Locate the cell with the specified text and output its (x, y) center coordinate. 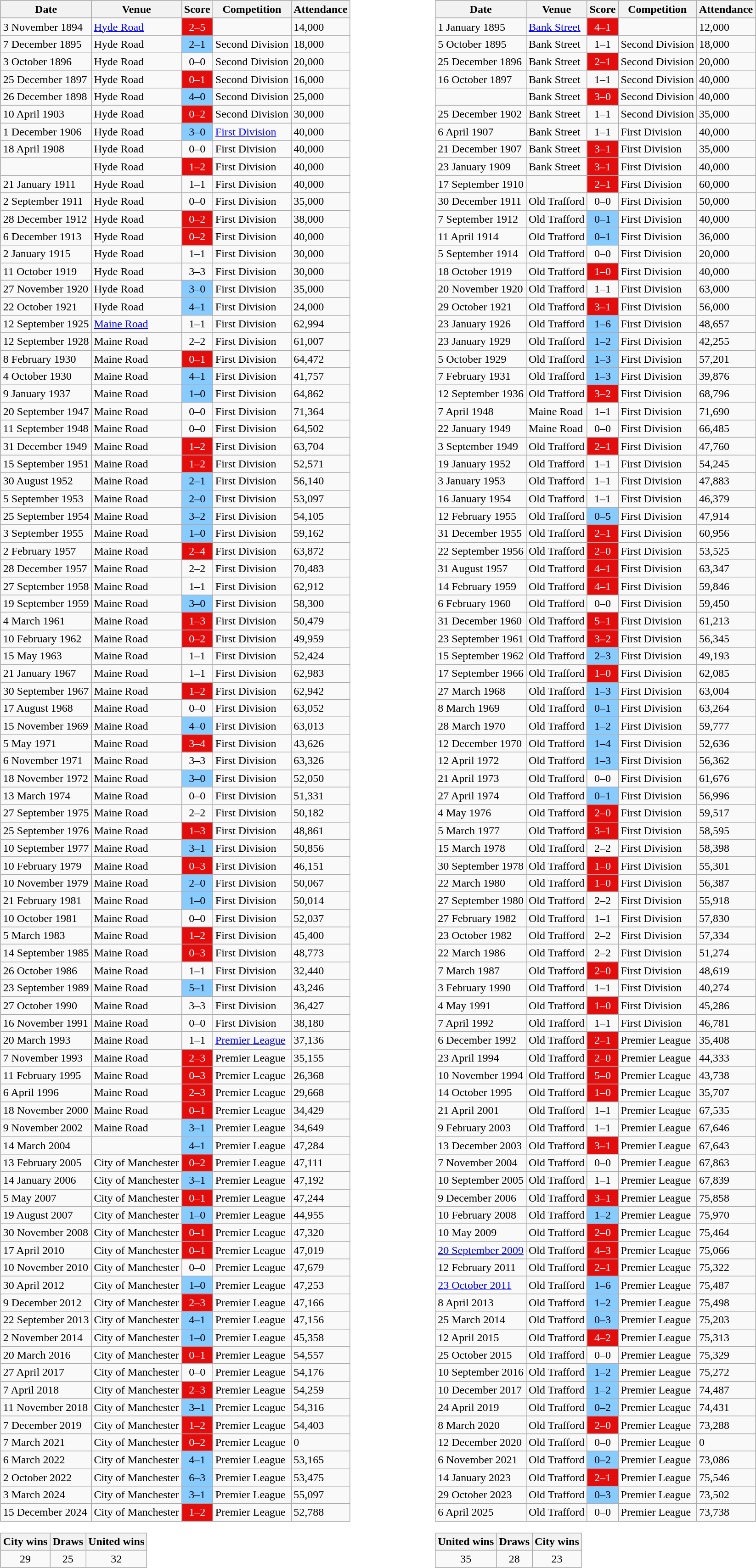
28 December 1957 (46, 568)
47,760 (726, 446)
12 December 2020 (481, 1442)
71,364 (321, 411)
59,777 (726, 726)
5 May 2007 (46, 1198)
52,788 (321, 1512)
23 (557, 1559)
47,192 (321, 1180)
59,162 (321, 534)
7 March 1987 (481, 971)
28 December 1912 (46, 219)
7 September 1912 (481, 219)
17 September 1966 (481, 674)
55,097 (321, 1495)
45,358 (321, 1338)
1 January 1895 (481, 27)
47,156 (321, 1320)
14 February 1959 (481, 586)
10 May 2009 (481, 1233)
51,274 (726, 953)
75,272 (726, 1372)
16 October 1897 (481, 79)
15 September 1951 (46, 464)
22 March 1980 (481, 883)
23 September 1989 (46, 988)
28 (514, 1559)
9 November 2002 (46, 1128)
30 September 1978 (481, 865)
3 February 1990 (481, 988)
41,757 (321, 377)
59,517 (726, 813)
50,479 (321, 621)
74,431 (726, 1407)
64,502 (321, 429)
22 October 1921 (46, 306)
22 September 2013 (46, 1320)
10 February 1962 (46, 639)
25 March 2014 (481, 1320)
50,067 (321, 883)
27 October 1990 (46, 1006)
21 April 2001 (481, 1110)
63,326 (321, 761)
13 March 1974 (46, 796)
25 September 1976 (46, 831)
25 December 1902 (481, 114)
9 January 1937 (46, 394)
52,636 (726, 743)
35,155 (321, 1058)
7 March 2021 (46, 1442)
40,274 (726, 988)
27 September 1958 (46, 586)
68,796 (726, 394)
75,322 (726, 1268)
12 September 1936 (481, 394)
27 April 1974 (481, 796)
55,301 (726, 865)
15 September 1962 (481, 656)
73,086 (726, 1460)
30 December 1911 (481, 202)
62,912 (321, 586)
48,619 (726, 971)
23 October 1982 (481, 936)
4 October 1930 (46, 377)
6 April 1996 (46, 1093)
7 December 1895 (46, 44)
31 December 1949 (46, 446)
46,151 (321, 865)
53,475 (321, 1477)
61,213 (726, 621)
63,347 (726, 568)
2–4 (197, 551)
15 March 1978 (481, 848)
5–0 (603, 1075)
27 September 1980 (481, 900)
5 September 1953 (46, 499)
58,398 (726, 848)
31 August 1957 (481, 568)
25 (68, 1559)
8 April 2013 (481, 1303)
23 January 1929 (481, 341)
42,255 (726, 341)
6 December 1913 (46, 236)
22 September 1956 (481, 551)
30 April 2012 (46, 1285)
45,400 (321, 936)
20 September 2009 (481, 1250)
2 January 1915 (46, 254)
63,013 (321, 726)
32 (117, 1559)
23 January 1926 (481, 324)
5 March 1983 (46, 936)
47,253 (321, 1285)
14 March 2004 (46, 1145)
57,334 (726, 936)
7 April 1948 (481, 411)
3 November 1894 (46, 27)
29,668 (321, 1093)
52,571 (321, 464)
47,284 (321, 1145)
20 March 2016 (46, 1355)
54,557 (321, 1355)
37,136 (321, 1040)
25,000 (321, 97)
12 February 2011 (481, 1268)
61,007 (321, 341)
6 November 1971 (46, 761)
73,502 (726, 1495)
23 October 2011 (481, 1285)
16 January 1954 (481, 499)
60,000 (726, 184)
75,498 (726, 1303)
47,914 (726, 516)
56,345 (726, 639)
15 December 2024 (46, 1512)
56,000 (726, 306)
7 February 1931 (481, 377)
75,464 (726, 1233)
67,535 (726, 1110)
75,858 (726, 1198)
10 September 1977 (46, 848)
22 March 1986 (481, 953)
53,097 (321, 499)
30 September 1967 (46, 691)
10 September 2005 (481, 1180)
24,000 (321, 306)
47,679 (321, 1268)
67,643 (726, 1145)
14,000 (321, 27)
20 November 1920 (481, 289)
8 March 1969 (481, 708)
56,387 (726, 883)
43,626 (321, 743)
10 December 2017 (481, 1390)
60,956 (726, 534)
3 January 1953 (481, 481)
36,000 (726, 236)
47,883 (726, 481)
34,429 (321, 1110)
49,959 (321, 639)
11 September 1948 (46, 429)
54,105 (321, 516)
10 September 2016 (481, 1372)
11 February 1995 (46, 1075)
58,595 (726, 831)
16,000 (321, 79)
25 December 1896 (481, 62)
13 December 2003 (481, 1145)
56,362 (726, 761)
26 October 1986 (46, 971)
5 October 1929 (481, 359)
9 December 2006 (481, 1198)
12,000 (726, 27)
14 September 1985 (46, 953)
75,546 (726, 1477)
3 September 1949 (481, 446)
4 May 1976 (481, 813)
22 January 1949 (481, 429)
54,176 (321, 1372)
35,408 (726, 1040)
11 November 2018 (46, 1407)
27 November 1920 (46, 289)
21 February 1981 (46, 900)
26 December 1898 (46, 97)
7 April 1992 (481, 1023)
57,201 (726, 359)
47,320 (321, 1233)
31 December 1960 (481, 621)
10 November 1979 (46, 883)
5 May 1971 (46, 743)
63,000 (726, 289)
75,313 (726, 1338)
18 November 1972 (46, 778)
47,166 (321, 1303)
5 September 1914 (481, 254)
43,246 (321, 988)
50,000 (726, 202)
25 September 1954 (46, 516)
61,676 (726, 778)
52,424 (321, 656)
38,180 (321, 1023)
29 October 1921 (481, 306)
23 January 1909 (481, 167)
21 April 1973 (481, 778)
3–4 (197, 743)
19 September 1959 (46, 603)
6 March 2022 (46, 1460)
46,781 (726, 1023)
3 March 2024 (46, 1495)
63,052 (321, 708)
12 February 1955 (481, 516)
64,862 (321, 394)
18 October 1919 (481, 271)
18 November 2000 (46, 1110)
3 October 1896 (46, 62)
46,379 (726, 499)
29 October 2023 (481, 1495)
62,994 (321, 324)
12 September 1925 (46, 324)
50,014 (321, 900)
2 February 1957 (46, 551)
10 February 2008 (481, 1215)
21 January 1967 (46, 674)
7 November 1993 (46, 1058)
53,525 (726, 551)
75,203 (726, 1320)
70,483 (321, 568)
63,004 (726, 691)
62,983 (321, 674)
14 January 2023 (481, 1477)
63,704 (321, 446)
14 January 2006 (46, 1180)
53,165 (321, 1460)
50,182 (321, 813)
2 October 2022 (46, 1477)
5 October 1895 (481, 44)
57,830 (726, 918)
1 December 1906 (46, 132)
12 December 1970 (481, 743)
8 March 2020 (481, 1425)
25 October 2015 (481, 1355)
10 November 1994 (481, 1075)
27 April 2017 (46, 1372)
51,331 (321, 796)
67,863 (726, 1163)
9 February 2003 (481, 1128)
6–3 (197, 1477)
6 April 2025 (481, 1512)
28 March 1970 (481, 726)
47,244 (321, 1198)
11 April 1914 (481, 236)
44,955 (321, 1215)
4–2 (603, 1338)
59,450 (726, 603)
43,738 (726, 1075)
7 November 2004 (481, 1163)
54,403 (321, 1425)
7 April 2018 (46, 1390)
29 (25, 1559)
38,000 (321, 219)
12 April 1972 (481, 761)
63,264 (726, 708)
50,856 (321, 848)
10 October 1981 (46, 918)
18 April 1908 (46, 149)
0–5 (603, 516)
67,646 (726, 1128)
9 December 2012 (46, 1303)
16 November 1991 (46, 1023)
35 (466, 1559)
30 August 1952 (46, 481)
58,300 (321, 603)
47,111 (321, 1163)
39,876 (726, 377)
5 March 1977 (481, 831)
20 March 1993 (46, 1040)
17 August 1968 (46, 708)
27 September 1975 (46, 813)
6 December 1992 (481, 1040)
12 April 2015 (481, 1338)
52,037 (321, 918)
74,487 (726, 1390)
73,738 (726, 1512)
21 January 1911 (46, 184)
47,019 (321, 1250)
2–5 (197, 27)
26,368 (321, 1075)
62,085 (726, 674)
75,487 (726, 1285)
49,193 (726, 656)
14 October 1995 (481, 1093)
34,649 (321, 1128)
54,316 (321, 1407)
59,846 (726, 586)
15 May 1963 (46, 656)
1–4 (603, 743)
75,329 (726, 1355)
10 April 1903 (46, 114)
71,690 (726, 411)
62,942 (321, 691)
36,427 (321, 1006)
24 April 2019 (481, 1407)
30 November 2008 (46, 1233)
52,050 (321, 778)
48,657 (726, 324)
73,288 (726, 1425)
27 March 1968 (481, 691)
67,839 (726, 1180)
10 November 2010 (46, 1268)
35,707 (726, 1093)
4 May 1991 (481, 1006)
56,996 (726, 796)
8 February 1930 (46, 359)
17 September 1910 (481, 184)
6 April 1907 (481, 132)
66,485 (726, 429)
48,861 (321, 831)
75,066 (726, 1250)
6 February 1960 (481, 603)
27 February 1982 (481, 918)
20 September 1947 (46, 411)
48,773 (321, 953)
2 September 1911 (46, 202)
7 December 2019 (46, 1425)
17 April 2010 (46, 1250)
10 February 1979 (46, 865)
63,872 (321, 551)
2 November 2014 (46, 1338)
3 September 1955 (46, 534)
45,286 (726, 1006)
23 September 1961 (481, 639)
31 December 1955 (481, 534)
11 October 1919 (46, 271)
4–3 (603, 1250)
4 March 1961 (46, 621)
56,140 (321, 481)
54,245 (726, 464)
64,472 (321, 359)
23 April 1994 (481, 1058)
44,333 (726, 1058)
55,918 (726, 900)
19 January 1952 (481, 464)
19 August 2007 (46, 1215)
12 September 1928 (46, 341)
32,440 (321, 971)
13 February 2005 (46, 1163)
21 December 1907 (481, 149)
25 December 1897 (46, 79)
6 November 2021 (481, 1460)
75,970 (726, 1215)
15 November 1969 (46, 726)
54,259 (321, 1390)
